Pinpoint the cell where the given text exists, returning its [x, y] midpoint coordinate. 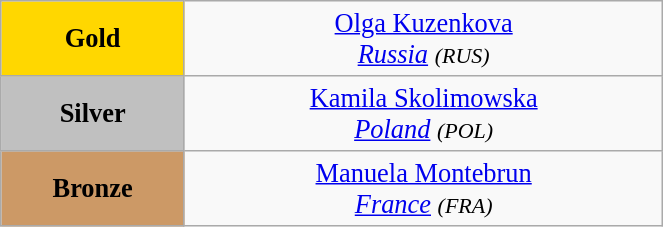
Manuela MontebrunFrance (FRA) [423, 188]
Gold [93, 38]
Bronze [93, 188]
Kamila SkolimowskaPoland (POL) [423, 112]
Olga KuzenkovaRussia (RUS) [423, 38]
Silver [93, 112]
